From the cell containing the given text, extract its center point as [x, y] coordinate. 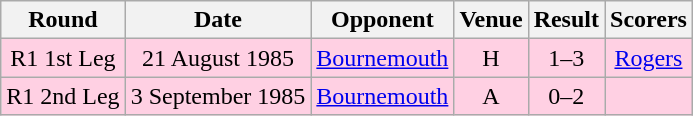
R1 2nd Leg [63, 96]
H [491, 58]
A [491, 96]
Scorers [648, 20]
Venue [491, 20]
0–2 [566, 96]
Opponent [382, 20]
Result [566, 20]
3 September 1985 [218, 96]
Round [63, 20]
Date [218, 20]
21 August 1985 [218, 58]
R1 1st Leg [63, 58]
Rogers [648, 58]
1–3 [566, 58]
